Pinpoint the cell where the given text exists, returning its (X, Y) midpoint coordinate. 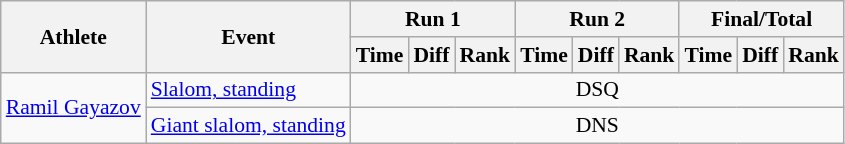
Athlete (74, 36)
Run 1 (433, 19)
Ramil Gayazov (74, 108)
Run 2 (597, 19)
Slalom, standing (248, 90)
Giant slalom, standing (248, 126)
Final/Total (761, 19)
DSQ (598, 90)
DNS (598, 126)
Event (248, 36)
